Locate the cell with the specified text and output its [X, Y] center coordinate. 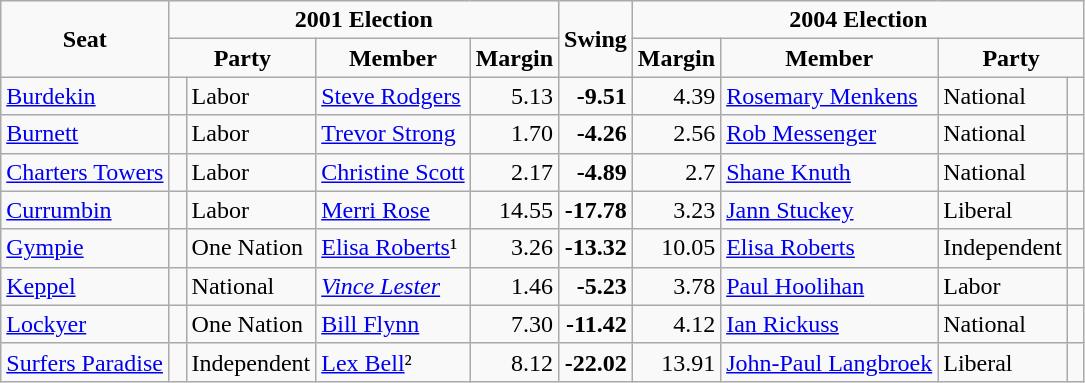
7.30 [514, 324]
Burnett [85, 134]
Seat [85, 39]
-4.89 [596, 172]
13.91 [676, 362]
-17.78 [596, 210]
Lex Bell² [393, 362]
Burdekin [85, 96]
Surfers Paradise [85, 362]
Keppel [85, 286]
10.05 [676, 248]
Charters Towers [85, 172]
1.46 [514, 286]
Currumbin [85, 210]
-22.02 [596, 362]
3.26 [514, 248]
Shane Knuth [830, 172]
3.23 [676, 210]
Christine Scott [393, 172]
2.56 [676, 134]
2.17 [514, 172]
Trevor Strong [393, 134]
1.70 [514, 134]
8.12 [514, 362]
John-Paul Langbroek [830, 362]
4.12 [676, 324]
Paul Hoolihan [830, 286]
-9.51 [596, 96]
-13.32 [596, 248]
5.13 [514, 96]
2001 Election [364, 20]
4.39 [676, 96]
2004 Election [858, 20]
Elisa Roberts¹ [393, 248]
Lockyer [85, 324]
-11.42 [596, 324]
-5.23 [596, 286]
3.78 [676, 286]
-4.26 [596, 134]
Vince Lester [393, 286]
Elisa Roberts [830, 248]
14.55 [514, 210]
Merri Rose [393, 210]
Ian Rickuss [830, 324]
2.7 [676, 172]
Steve Rodgers [393, 96]
Rosemary Menkens [830, 96]
Swing [596, 39]
Gympie [85, 248]
Bill Flynn [393, 324]
Rob Messenger [830, 134]
Jann Stuckey [830, 210]
